Identify which cell holds the provided text, then report its [x, y] central coordinate. 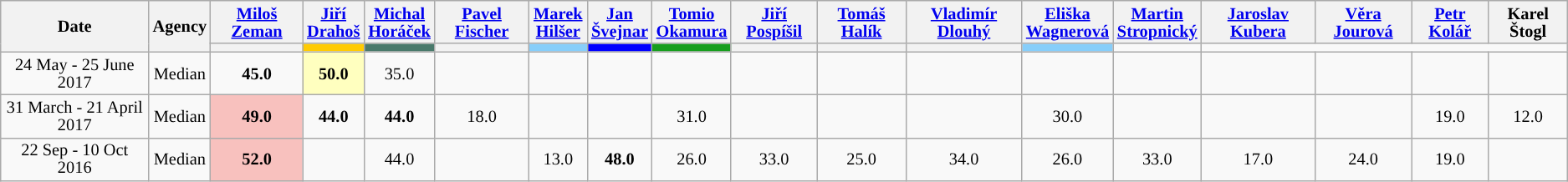
31 March - 21 April 2017 [75, 116]
Jiří Drahoš [333, 22]
Jaroslav Kubera [1259, 22]
49.0 [257, 116]
24 May - 25 June 2017 [75, 73]
48.0 [620, 159]
Martin Stropnický [1157, 22]
Vladimír Dlouhý [963, 22]
Petr Kolář [1450, 22]
Date [75, 25]
Marek Hilšer [558, 22]
Tomáš Halík [861, 22]
Michal Horáček [399, 22]
Tomio Okamura [692, 22]
18.0 [482, 116]
Pavel Fischer [482, 22]
52.0 [257, 159]
35.0 [399, 73]
30.0 [1067, 116]
34.0 [963, 159]
12.0 [1529, 116]
Karel Štogl [1529, 22]
13.0 [558, 159]
Věra Jourová [1363, 22]
31.0 [692, 116]
24.0 [1363, 159]
25.0 [861, 159]
Jan Švejnar [620, 22]
50.0 [333, 73]
Miloš Zeman [257, 22]
45.0 [257, 73]
Jiří Pospíšil [774, 22]
Agency [180, 25]
Eliška Wagnerová [1067, 22]
22 Sep - 10 Oct 2016 [75, 159]
17.0 [1259, 159]
